From the cell containing the given text, extract its center point as (X, Y) coordinate. 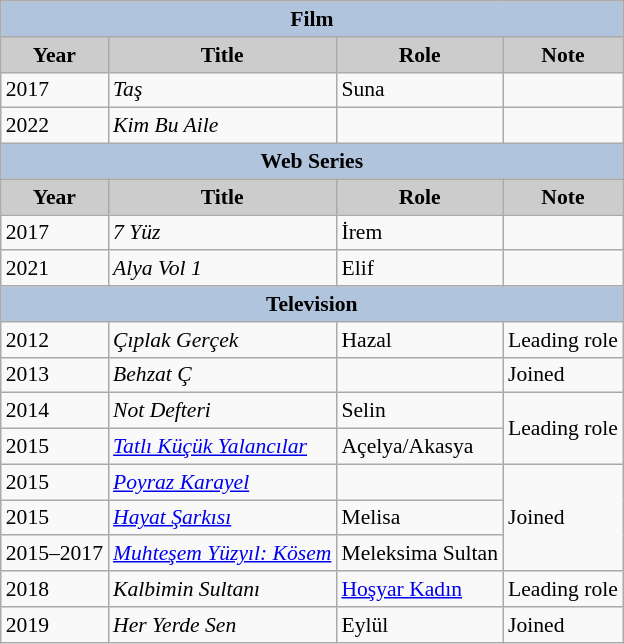
Not Defteri (222, 411)
2012 (54, 340)
Film (312, 19)
Eylül (420, 625)
7 Yüz (222, 233)
Taş (222, 90)
Hayat Şarkısı (222, 518)
Selin (420, 411)
Suna (420, 90)
Hazal (420, 340)
2018 (54, 589)
Elif (420, 269)
Kalbimin Sultanı (222, 589)
Television (312, 304)
Poyraz Karayel (222, 482)
Her Yerde Sen (222, 625)
Tatlı Küçük Yalancılar (222, 447)
2022 (54, 126)
Hoşyar Kadın (420, 589)
Kim Bu Aile (222, 126)
Web Series (312, 162)
Behzat Ç (222, 375)
Melisa (420, 518)
Açelya/Akasya (420, 447)
İrem (420, 233)
Alya Vol 1 (222, 269)
2019 (54, 625)
2021 (54, 269)
Çıplak Gerçek (222, 340)
Muhteşem Yüzyıl: Kösem (222, 554)
2013 (54, 375)
2014 (54, 411)
Meleksima Sultan (420, 554)
2015–2017 (54, 554)
